Return [x, y] of the center of cell containing provided text 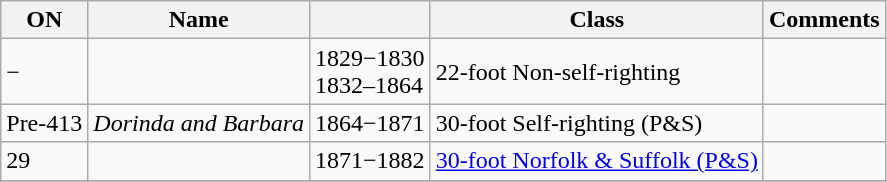
ON [44, 20]
1829−18301832–1864 [370, 72]
Class [596, 20]
22-foot Non-self-righting [596, 72]
Comments [824, 20]
Pre-413 [44, 123]
1871−1882 [370, 161]
29 [44, 161]
− [44, 72]
1864−1871 [370, 123]
30-foot Norfolk & Suffolk (P&S) [596, 161]
30-foot Self-righting (P&S) [596, 123]
Dorinda and Barbara [199, 123]
Name [199, 20]
